Return [x, y] of the center of cell containing provided text 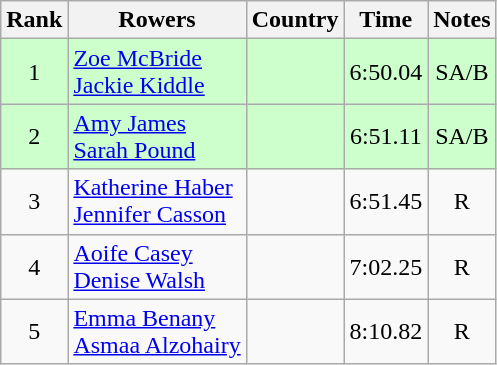
Rank [34, 20]
Time [386, 20]
7:02.25 [386, 266]
5 [34, 332]
Notes [462, 20]
Emma BenanyAsmaa Alzohairy [157, 332]
4 [34, 266]
6:51.45 [386, 202]
Katherine HaberJennifer Casson [157, 202]
3 [34, 202]
6:50.04 [386, 72]
Rowers [157, 20]
6:51.11 [386, 136]
Aoife CaseyDenise Walsh [157, 266]
8:10.82 [386, 332]
Zoe McBrideJackie Kiddle [157, 72]
Amy JamesSarah Pound [157, 136]
Country [295, 20]
2 [34, 136]
1 [34, 72]
